Determine the (X, Y) coordinate at the center of the cell enclosing the given text.  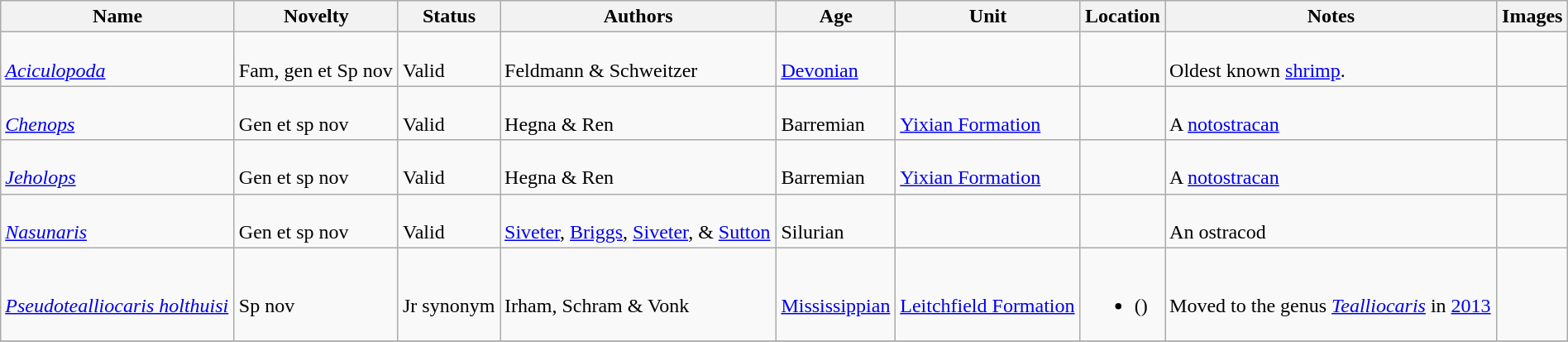
Authors (638, 17)
Jeholops (117, 167)
Silurian (836, 220)
An ostracod (1331, 220)
Feldmann & Schweitzer (638, 60)
Name (117, 17)
Fam, gen et Sp nov (316, 60)
Notes (1331, 17)
Mississippian (836, 295)
Nasunaris (117, 220)
Leitchfield Formation (988, 295)
Novelty (316, 17)
Pseudotealliocaris holthuisi (117, 295)
Siveter, Briggs, Siveter, & Sutton (638, 220)
Unit (988, 17)
Jr synonym (448, 295)
Oldest known shrimp. (1331, 60)
Age (836, 17)
() (1122, 295)
Aciculopoda (117, 60)
Devonian (836, 60)
Images (1532, 17)
Sp nov (316, 295)
Moved to the genus Tealliocaris in 2013 (1331, 295)
Location (1122, 17)
Status (448, 17)
Chenops (117, 113)
Irham, Schram & Vonk (638, 295)
